Identify which cell holds the provided text, then report its [x, y] central coordinate. 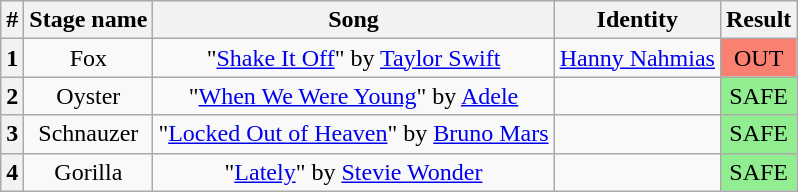
Fox [88, 58]
2 [12, 96]
OUT [758, 58]
Identity [637, 20]
Stage name [88, 20]
"When We Were Young" by Adele [354, 96]
Schnauzer [88, 134]
Hanny Nahmias [637, 58]
"Lately" by Stevie Wonder [354, 172]
Gorilla [88, 172]
4 [12, 172]
Oyster [88, 96]
1 [12, 58]
3 [12, 134]
"Locked Out of Heaven" by Bruno Mars [354, 134]
# [12, 20]
Result [758, 20]
Song [354, 20]
"Shake It Off" by Taylor Swift [354, 58]
